Find where the given text appears and provide that cell's center as (X, Y) coordinate. 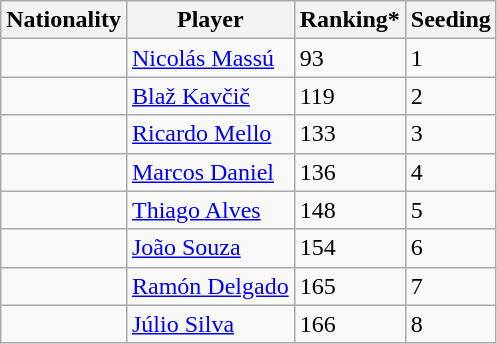
166 (350, 324)
7 (450, 286)
136 (350, 172)
1 (450, 58)
148 (350, 210)
Player (210, 20)
4 (450, 172)
Seeding (450, 20)
8 (450, 324)
133 (350, 134)
3 (450, 134)
Thiago Alves (210, 210)
93 (350, 58)
6 (450, 248)
Júlio Silva (210, 324)
Blaž Kavčič (210, 96)
119 (350, 96)
5 (450, 210)
Marcos Daniel (210, 172)
2 (450, 96)
154 (350, 248)
Nationality (64, 20)
Ricardo Mello (210, 134)
Ranking* (350, 20)
Nicolás Massú (210, 58)
João Souza (210, 248)
165 (350, 286)
Ramón Delgado (210, 286)
